Determine the (x, y) coordinate at the center of the cell enclosing the given text.  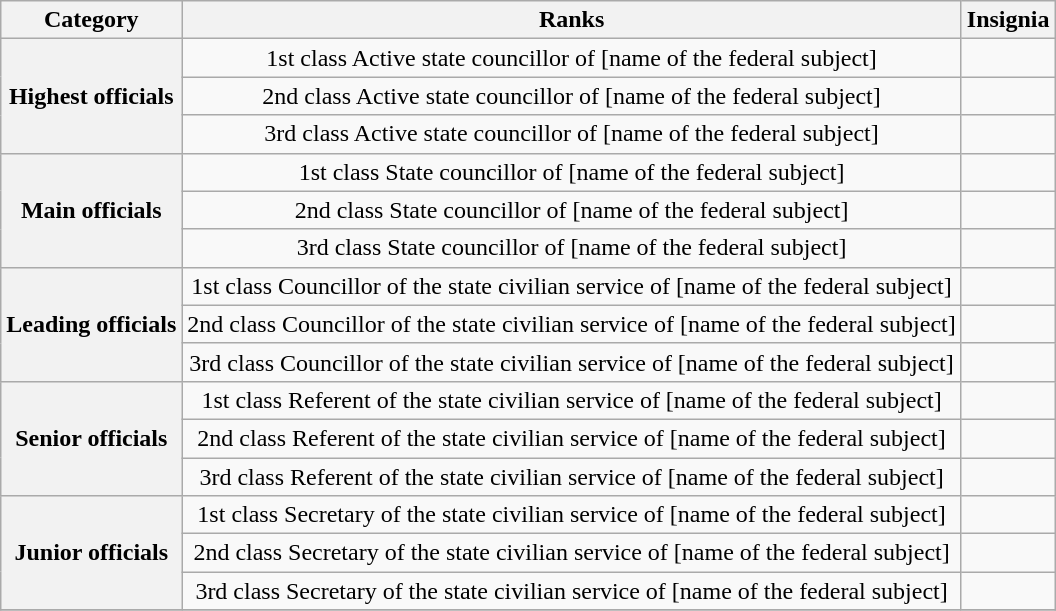
Main officials (92, 210)
1st class State councillor of [name of the federal subject] (572, 172)
3rd class State councillor of [name of the federal subject] (572, 248)
1st class Secretary of the state civilian service of [name of the federal subject] (572, 515)
3rd class Secretary of the state civilian service of [name of the federal subject] (572, 591)
1st class Referent of the state civilian service of [name of the federal subject] (572, 400)
Category (92, 20)
1st class Councillor of the state civilian service of [name of the federal subject] (572, 286)
Ranks (572, 20)
3rd class Active state councillor of [name of the federal subject] (572, 134)
Insignia (1008, 20)
2nd class Secretary of the state civilian service of [name of the federal subject] (572, 553)
3rd class Councillor of the state civilian service of [name of the federal subject] (572, 362)
2nd class Active state councillor of [name of the federal subject] (572, 96)
Junior officials (92, 553)
Leading officials (92, 324)
2nd class Referent of the state civilian service of [name of the federal subject] (572, 438)
2nd class State councillor of [name of the federal subject] (572, 210)
Highest officials (92, 96)
3rd class Referent of the state civilian service of [name of the federal subject] (572, 477)
2nd class Councillor of the state civilian service of [name of the federal subject] (572, 324)
Senior officials (92, 438)
1st class Active state councillor of [name of the federal subject] (572, 58)
